From the cell containing the given text, extract its center point as (x, y) coordinate. 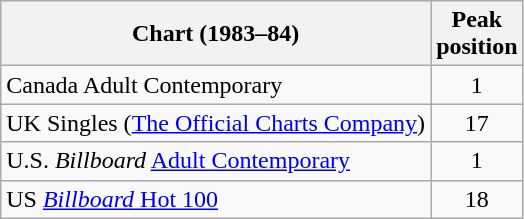
Canada Adult Contemporary (216, 85)
UK Singles (The Official Charts Company) (216, 123)
U.S. Billboard Adult Contemporary (216, 161)
18 (477, 199)
Chart (1983–84) (216, 34)
Peakposition (477, 34)
US Billboard Hot 100 (216, 199)
17 (477, 123)
